Output the (x, y) coordinate of the center of the cell containing the given text.  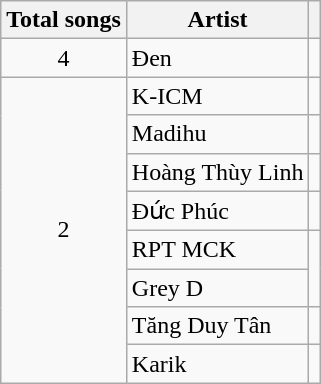
Đen (218, 58)
Karik (218, 364)
K-ICM (218, 96)
Hoàng Thùy Linh (218, 172)
4 (64, 58)
Grey D (218, 288)
Artist (218, 20)
Tăng Duy Tân (218, 326)
Total songs (64, 20)
RPT MCK (218, 250)
Đức Phúc (218, 211)
Madihu (218, 134)
2 (64, 230)
